Identify which cell holds the provided text, then report its (X, Y) central coordinate. 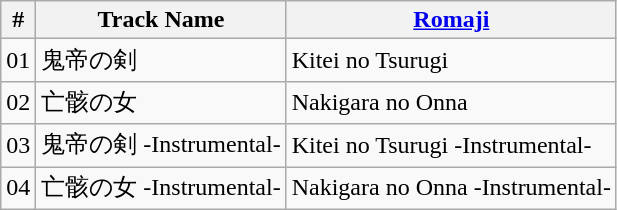
02 (18, 102)
Kitei no Tsurugi -Instrumental- (451, 146)
亡骸の女 -Instrumental- (161, 188)
亡骸の女 (161, 102)
# (18, 20)
01 (18, 60)
04 (18, 188)
Kitei no Tsurugi (451, 60)
鬼帝の剣 -Instrumental- (161, 146)
Romaji (451, 20)
Nakigara no Onna -Instrumental- (451, 188)
Track Name (161, 20)
Nakigara no Onna (451, 102)
03 (18, 146)
鬼帝の剣 (161, 60)
